Search for the cell housing the specified text and yield its (X, Y) center coordinate. 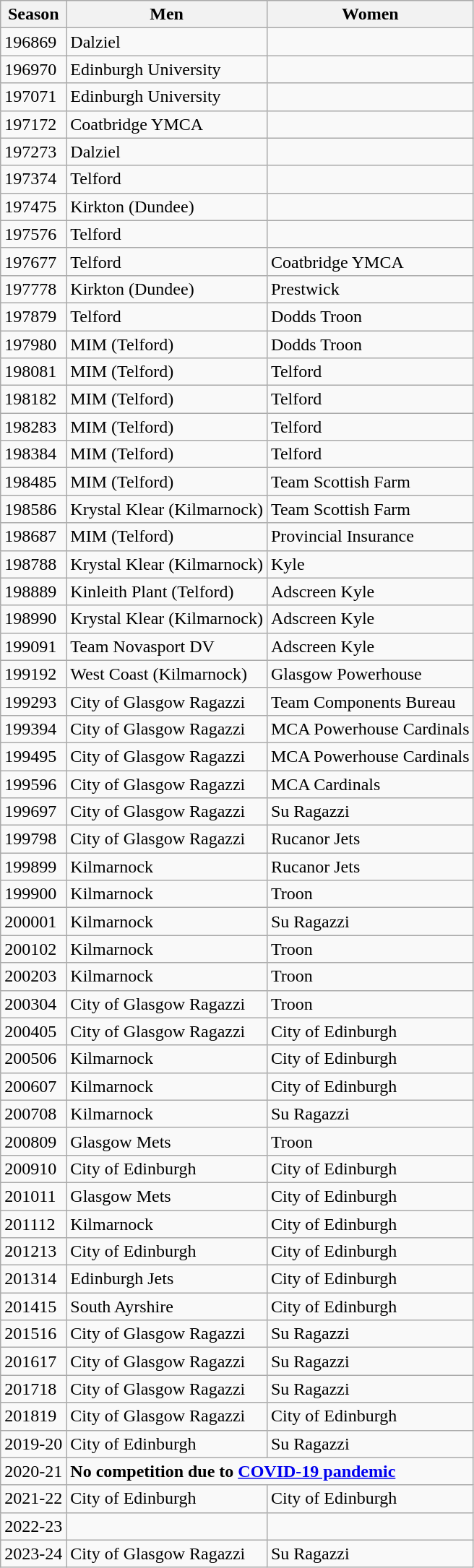
197677 (33, 261)
197576 (33, 234)
200102 (33, 949)
198283 (33, 427)
Prestwick (370, 289)
MCA Cardinals (370, 784)
199091 (33, 646)
200304 (33, 1004)
2023-24 (33, 1554)
2019-20 (33, 1444)
201314 (33, 1279)
Men (167, 14)
201213 (33, 1252)
196970 (33, 69)
200405 (33, 1031)
197172 (33, 124)
198687 (33, 537)
199697 (33, 812)
198788 (33, 564)
Season (33, 14)
197980 (33, 345)
197778 (33, 289)
198990 (33, 619)
199495 (33, 756)
196869 (33, 42)
200506 (33, 1059)
2022-23 (33, 1526)
197879 (33, 316)
199798 (33, 839)
Kinleith Plant (Telford) (167, 592)
198485 (33, 482)
198889 (33, 592)
200001 (33, 922)
Glasgow Powerhouse (370, 674)
199596 (33, 784)
199394 (33, 729)
Team Novasport DV (167, 646)
199900 (33, 894)
197273 (33, 152)
197374 (33, 179)
200809 (33, 1141)
200708 (33, 1114)
197071 (33, 97)
Team Components Bureau (370, 701)
Edinburgh Jets (167, 1279)
201516 (33, 1334)
201415 (33, 1307)
198586 (33, 509)
201617 (33, 1361)
201819 (33, 1416)
198384 (33, 454)
2020-21 (33, 1471)
No competition due to COVID-19 pandemic (270, 1471)
198081 (33, 372)
Kyle (370, 564)
South Ayrshire (167, 1307)
Provincial Insurance (370, 537)
199192 (33, 674)
197475 (33, 207)
Women (370, 14)
200910 (33, 1169)
201718 (33, 1389)
201112 (33, 1224)
199899 (33, 867)
West Coast (Kilmarnock) (167, 674)
200203 (33, 976)
198182 (33, 399)
200607 (33, 1086)
199293 (33, 701)
2021-22 (33, 1499)
201011 (33, 1196)
